For the text-containing cell, return its midpoint in [x, y] coordinate format. 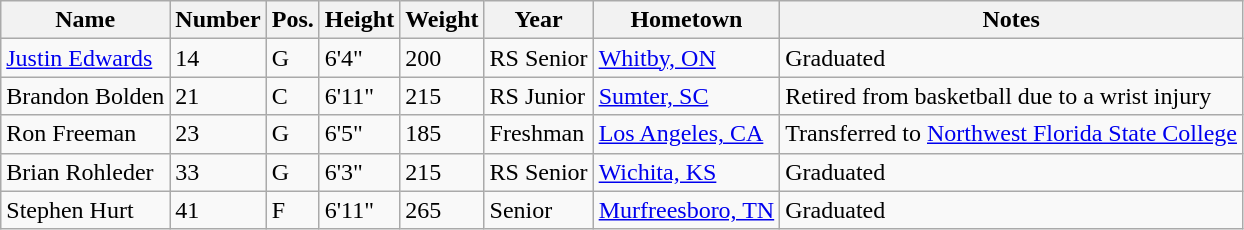
Whitby, ON [686, 58]
Sumter, SC [686, 96]
Retired from basketball due to a wrist injury [1012, 96]
Freshman [538, 134]
41 [218, 210]
Brian Rohleder [86, 172]
Senior [538, 210]
6'4" [359, 58]
265 [442, 210]
Weight [442, 20]
Wichita, KS [686, 172]
Pos. [292, 20]
Height [359, 20]
Year [538, 20]
14 [218, 58]
6'5" [359, 134]
Notes [1012, 20]
21 [218, 96]
200 [442, 58]
C [292, 96]
Los Angeles, CA [686, 134]
Hometown [686, 20]
Transferred to Northwest Florida State College [1012, 134]
33 [218, 172]
Stephen Hurt [86, 210]
Number [218, 20]
6'3" [359, 172]
Name [86, 20]
185 [442, 134]
Ron Freeman [86, 134]
Brandon Bolden [86, 96]
F [292, 210]
23 [218, 134]
Murfreesboro, TN [686, 210]
Justin Edwards [86, 58]
RS Junior [538, 96]
